From the cell containing the given text, extract its center point as (x, y) coordinate. 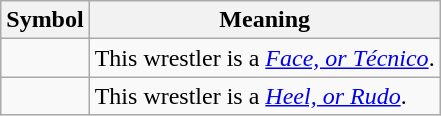
This wrestler is a Heel, or Rudo. (264, 96)
This wrestler is a Face, or Técnico. (264, 58)
Meaning (264, 20)
Symbol (45, 20)
